Provide the [x, y] coordinate of the cell's center where the given text is located.  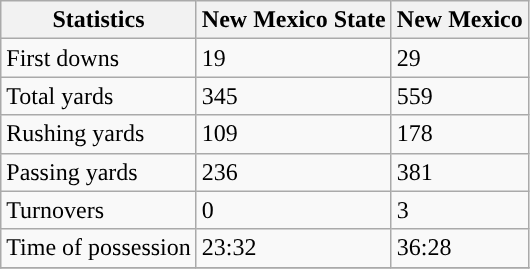
36:28 [460, 248]
0 [294, 210]
First downs [99, 58]
345 [294, 96]
3 [460, 210]
29 [460, 58]
Turnovers [99, 210]
23:32 [294, 248]
19 [294, 58]
Total yards [99, 96]
559 [460, 96]
Statistics [99, 20]
178 [460, 134]
New Mexico [460, 20]
236 [294, 172]
Time of possession [99, 248]
109 [294, 134]
381 [460, 172]
Passing yards [99, 172]
Rushing yards [99, 134]
New Mexico State [294, 20]
